Search for the cell housing the specified text and yield its [X, Y] center coordinate. 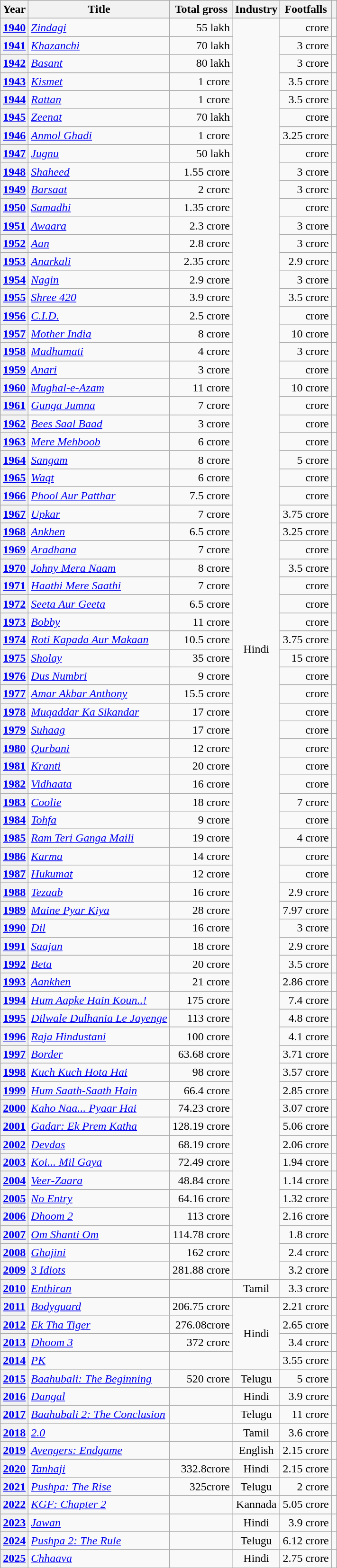
1953 [14, 262]
1983 [14, 802]
Amar Akbar Anthony [99, 694]
No Entry [99, 1198]
Kannada [256, 1505]
1958 [14, 352]
2.75 crore [306, 1559]
KGF: Chapter 2 [99, 1505]
PK [99, 1360]
Hum Saath-Saath Hain [99, 1090]
Saajan [99, 946]
1.32 crore [306, 1198]
Dus Numbri [99, 676]
Barsaat [99, 189]
2008 [14, 1252]
1968 [14, 532]
66.4 crore [201, 1090]
Gadar: Ek Prem Katha [99, 1126]
325crore [201, 1487]
1982 [14, 784]
4.1 crore [306, 1036]
2.35 crore [201, 262]
Awaara [99, 226]
Haathi Mere Saathi [99, 586]
276.08crore [201, 1324]
3.07 crore [306, 1108]
Footfalls [306, 9]
Koi... Mil Gaya [99, 1162]
281.88 crore [201, 1270]
1955 [14, 298]
Suhaag [99, 730]
Rattan [99, 99]
Year [14, 9]
Madhumati [99, 352]
1990 [14, 928]
Chhaava [99, 1559]
Border [99, 1054]
3.57 crore [306, 1072]
Anarkali [99, 262]
Total gross [201, 9]
175 crore [201, 1000]
Enthiran [99, 1288]
1948 [14, 171]
Ram Teri Ganga Maili [99, 838]
1957 [14, 334]
2004 [14, 1180]
1952 [14, 244]
Khazanchi [99, 45]
Kismet [99, 81]
2005 [14, 1198]
1942 [14, 63]
3.3 crore [306, 1288]
Aradhana [99, 550]
2.4 crore [306, 1252]
80 lakh [201, 63]
Tohfa [99, 820]
C.I.D. [99, 316]
Industry [256, 9]
Baahubali: The Beginning [99, 1379]
Baahubali 2: The Conclusion [99, 1415]
15.5 crore [201, 694]
1974 [14, 640]
Karma [99, 856]
55 lakh [201, 27]
Dhoom 3 [99, 1342]
Vidhaata [99, 784]
1986 [14, 856]
Kranti [99, 766]
Devdas [99, 1144]
1.94 crore [306, 1162]
Dilwale Dulhania Le Jayenge [99, 1018]
5.05 crore [306, 1505]
2002 [14, 1144]
2019 [14, 1451]
Dangal [99, 1397]
Mere Mehboob [99, 442]
Tanhaji [99, 1469]
15 crore [306, 658]
2.65 crore [306, 1324]
Ek Tha Tiger [99, 1324]
2.8 crore [201, 244]
Jugnu [99, 153]
Dil [99, 928]
7.4 crore [306, 1000]
7.5 crore [201, 496]
2013 [14, 1342]
2.0 [99, 1433]
14 crore [201, 856]
Ankhen [99, 532]
Bees Saal Baad [99, 424]
Pushpa: The Rise [99, 1487]
2022 [14, 1505]
Avengers: Endgame [99, 1451]
1979 [14, 730]
Muqaddar Ka Sikandar [99, 712]
3.71 crore [306, 1054]
1988 [14, 892]
Upkar [99, 514]
2023 [14, 1523]
1962 [14, 424]
1947 [14, 153]
Zindagi [99, 27]
4.8 crore [306, 1018]
Johny Mera Naam [99, 568]
2011 [14, 1306]
Title [99, 9]
114.78 crore [201, 1234]
Bobby [99, 622]
72.49 crore [201, 1162]
1949 [14, 189]
1997 [14, 1054]
Raja Hindustani [99, 1036]
1943 [14, 81]
3.6 crore [306, 1433]
1991 [14, 946]
1964 [14, 460]
1978 [14, 712]
28 crore [201, 910]
Seeta Aur Geeta [99, 604]
98 crore [201, 1072]
Anari [99, 370]
2025 [14, 1559]
3 Idiots [99, 1270]
332.8crore [201, 1469]
Jawan [99, 1523]
2016 [14, 1397]
1950 [14, 207]
1987 [14, 874]
2010 [14, 1288]
128.19 crore [201, 1126]
Beta [99, 964]
1970 [14, 568]
1944 [14, 99]
1945 [14, 117]
2018 [14, 1433]
2.3 crore [201, 226]
1.55 crore [201, 171]
1966 [14, 496]
Maine Pyar Kiya [99, 910]
Basant [99, 63]
Mughal-e-Azam [99, 388]
1.35 crore [201, 207]
520 crore [201, 1379]
1992 [14, 964]
1996 [14, 1036]
1951 [14, 226]
1941 [14, 45]
2024 [14, 1541]
2.85 crore [306, 1090]
2015 [14, 1379]
Veer-Zaara [99, 1180]
1972 [14, 604]
English [256, 1451]
2021 [14, 1487]
1959 [14, 370]
Roti Kapada Aur Makaan [99, 640]
1981 [14, 766]
1976 [14, 676]
7.97 crore [306, 910]
Qurbani [99, 748]
1961 [14, 406]
1977 [14, 694]
Waqt [99, 478]
Phool Aur Patthar [99, 496]
Shaheed [99, 171]
Kaho Naa... Pyaar Hai [99, 1108]
3.2 crore [306, 1270]
48.84 crore [201, 1180]
1.14 crore [306, 1180]
1994 [14, 1000]
372 crore [201, 1342]
68.19 crore [201, 1144]
2000 [14, 1108]
74.23 crore [201, 1108]
1984 [14, 820]
1960 [14, 388]
2.16 crore [306, 1216]
1995 [14, 1018]
Bodyguard [99, 1306]
2.06 crore [306, 1144]
1999 [14, 1090]
64.16 crore [201, 1198]
6.12 crore [306, 1541]
1980 [14, 748]
Zeenat [99, 117]
2012 [14, 1324]
2020 [14, 1469]
Hum Aapke Hain Koun..! [99, 1000]
1969 [14, 550]
1973 [14, 622]
2003 [14, 1162]
50 lakh [201, 153]
206.75 crore [201, 1306]
Tezaab [99, 892]
Ghajini [99, 1252]
5.06 crore [306, 1126]
1940 [14, 27]
1967 [14, 514]
Mother India [99, 334]
2006 [14, 1216]
1975 [14, 658]
1965 [14, 478]
Anmol Ghadi [99, 135]
3.55 crore [306, 1360]
2007 [14, 1234]
Coolie [99, 802]
2.21 crore [306, 1306]
2.5 crore [201, 316]
Aan [99, 244]
100 crore [201, 1036]
2014 [14, 1360]
Sholay [99, 658]
10.5 crore [201, 640]
2017 [14, 1415]
1998 [14, 1072]
1954 [14, 280]
162 crore [201, 1252]
1.8 crore [306, 1234]
Gunga Jumna [99, 406]
1956 [14, 316]
Shree 420 [99, 298]
Sangam [99, 460]
Om Shanti Om [99, 1234]
1946 [14, 135]
1989 [14, 910]
35 crore [201, 658]
1993 [14, 982]
Aankhen [99, 982]
Nagin [99, 280]
63.68 crore [201, 1054]
Samadhi [99, 207]
Hukumat [99, 874]
2.86 crore [306, 982]
21 crore [201, 982]
2001 [14, 1126]
1971 [14, 586]
Kuch Kuch Hota Hai [99, 1072]
2009 [14, 1270]
Dhoom 2 [99, 1216]
19 crore [201, 838]
1985 [14, 838]
3.4 crore [306, 1342]
1963 [14, 442]
Pushpa 2: The Rule [99, 1541]
